Extract the (X, Y) coordinate from the center of the cell holding the provided text.  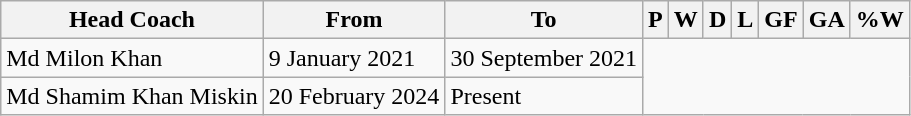
Md Shamim Khan Miskin (132, 96)
GF (781, 20)
30 September 2021 (544, 58)
To (544, 20)
P (656, 20)
D (717, 20)
From (354, 20)
20 February 2024 (354, 96)
9 January 2021 (354, 58)
L (746, 20)
%W (880, 20)
Md Milon Khan (132, 58)
GA (826, 20)
Head Coach (132, 20)
Present (544, 96)
W (686, 20)
